Return the [X, Y] coordinate for the center point of the cell that contains the specified text.  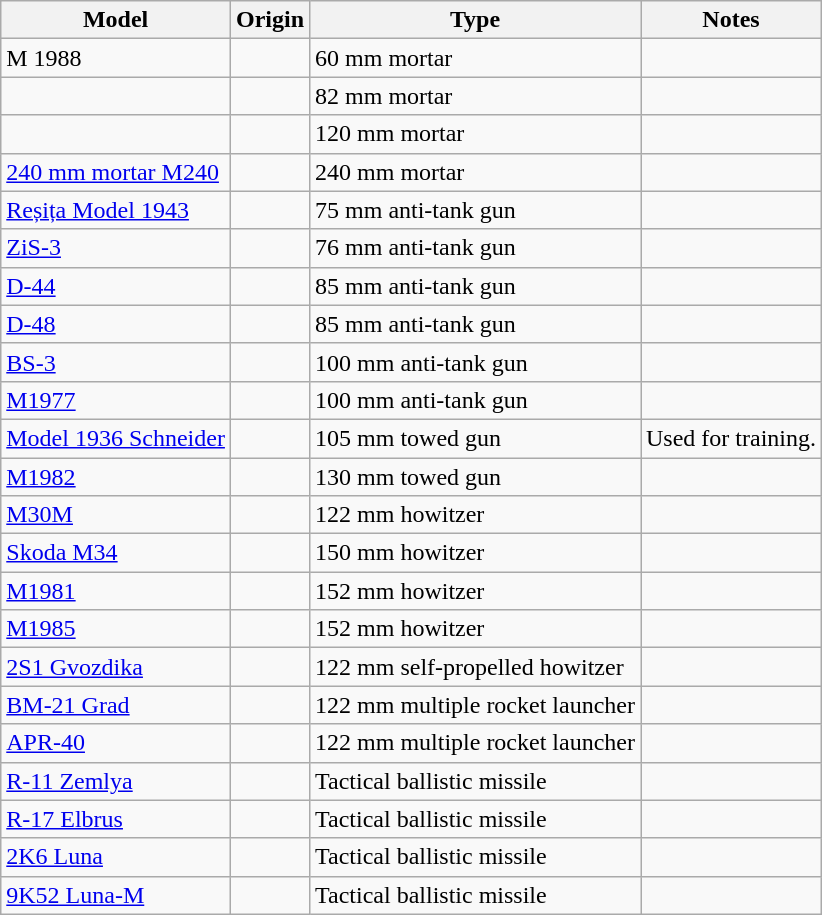
75 mm anti-tank gun [476, 210]
M1985 [116, 629]
Skoda M34 [116, 553]
Reșița Model 1943 [116, 210]
D-48 [116, 324]
M1977 [116, 400]
Used for training. [730, 438]
240 mm mortar M240 [116, 172]
2S1 Gvozdika [116, 667]
Notes [730, 20]
R-17 Elbrus [116, 819]
ZiS-3 [116, 248]
150 mm howitzer [476, 553]
M1982 [116, 477]
9K52 Luna-M [116, 895]
BS-3 [116, 362]
Origin [270, 20]
Model [116, 20]
Model 1936 Schneider [116, 438]
R-11 Zemlya [116, 781]
82 mm mortar [476, 96]
APR-40 [116, 743]
Type [476, 20]
105 mm towed gun [476, 438]
130 mm towed gun [476, 477]
122 mm self-propelled howitzer [476, 667]
D-44 [116, 286]
240 mm mortar [476, 172]
122 mm howitzer [476, 515]
BM-21 Grad [116, 705]
2K6 Luna [116, 857]
M1981 [116, 591]
M 1988 [116, 58]
76 mm anti-tank gun [476, 248]
M30M [116, 515]
120 mm mortar [476, 134]
60 mm mortar [476, 58]
